For the text-containing cell, return its midpoint in (X, Y) coordinate format. 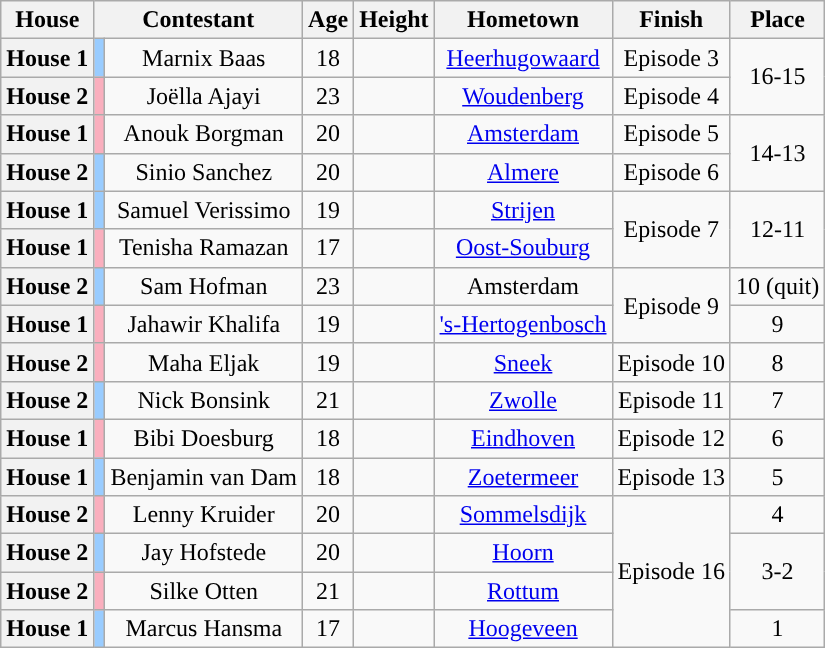
Sommelsdijk (523, 515)
Place (777, 20)
Heerhugowaard (523, 58)
Almere (523, 172)
Benjamin van Dam (204, 477)
Episode 4 (671, 96)
4 (777, 515)
Episode 10 (671, 362)
Contestant (198, 20)
8 (777, 362)
's-Hertogenbosch (523, 324)
Zwolle (523, 400)
7 (777, 400)
Episode 5 (671, 134)
Zoetermeer (523, 477)
Bibi Doesburg (204, 438)
Age (328, 20)
Episode 3 (671, 58)
Strijen (523, 210)
Episode 12 (671, 438)
9 (777, 324)
6 (777, 438)
Eindhoven (523, 438)
Episode 9 (671, 305)
Woudenberg (523, 96)
Sinio Sanchez (204, 172)
5 (777, 477)
Tenisha Ramazan (204, 248)
10 (quit) (777, 286)
Hoorn (523, 553)
Maha Eljak (204, 362)
Episode 16 (671, 572)
Episode 7 (671, 229)
14-13 (777, 153)
Episode 11 (671, 400)
Finish (671, 20)
Sam Hofman (204, 286)
Samuel Verissimo (204, 210)
Hometown (523, 20)
Height (394, 20)
Silke Otten (204, 591)
12-11 (777, 229)
Joëlla Ajayi (204, 96)
Oost-Souburg (523, 248)
Rottum (523, 591)
Marnix Baas (204, 58)
House (48, 20)
Marcus Hansma (204, 629)
Jahawir Khalifa (204, 324)
Episode 6 (671, 172)
1 (777, 629)
16-15 (777, 77)
Nick Bonsink (204, 400)
3-2 (777, 572)
Episode 13 (671, 477)
Jay Hofstede (204, 553)
Lenny Kruider (204, 515)
Hoogeveen (523, 629)
Sneek (523, 362)
Anouk Borgman (204, 134)
